For the text-containing cell, return its midpoint in [X, Y] coordinate format. 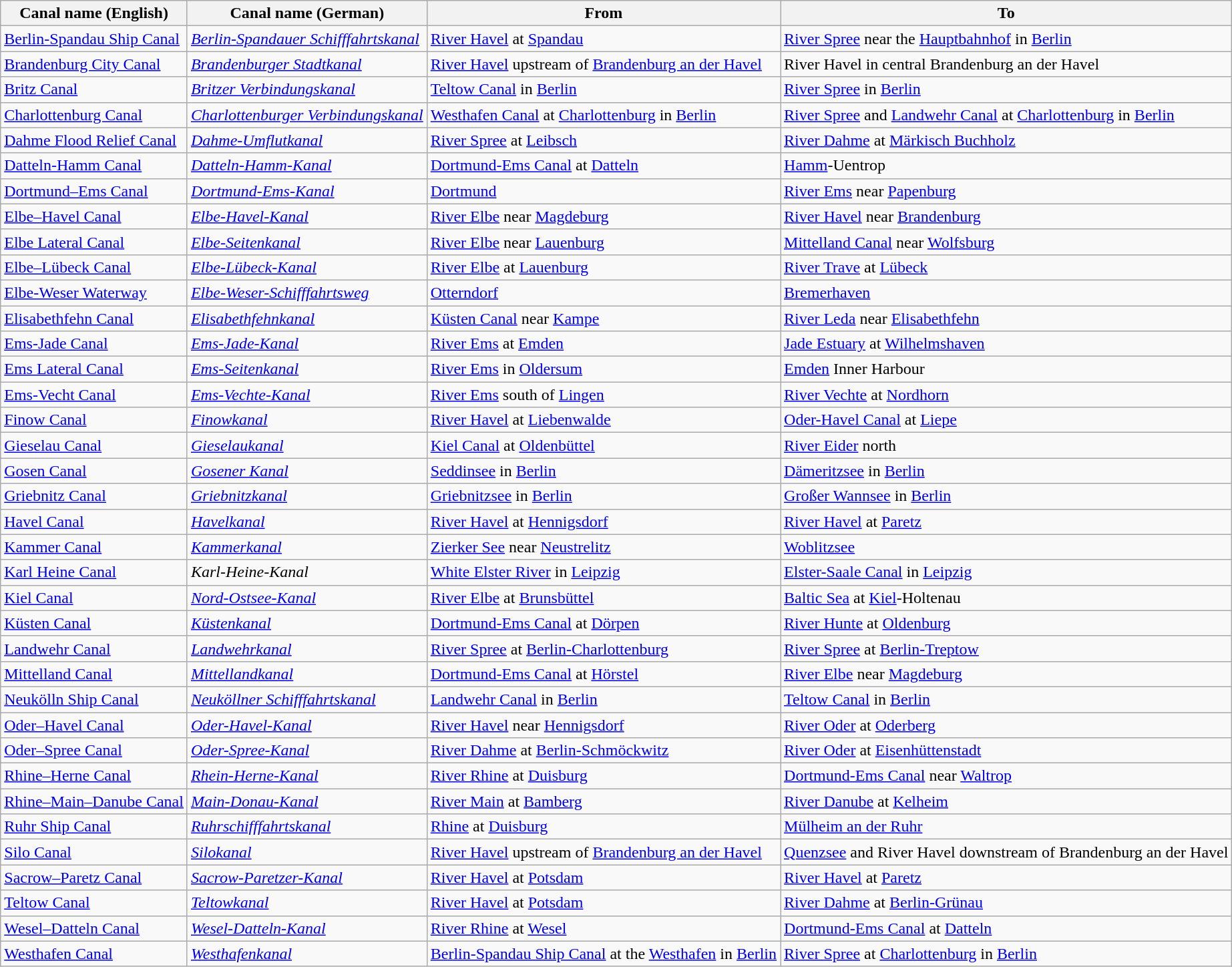
Elbe–Lübeck Canal [94, 267]
Landwehr Canal [94, 648]
River Dahme at Märkisch Buchholz [1006, 140]
Dortmund–Ems Canal [94, 191]
Canal name (English) [94, 13]
Wesel-Datteln-Kanal [307, 928]
Emden Inner Harbour [1006, 369]
Landwehr Canal in Berlin [604, 699]
Dahme Flood Relief Canal [94, 140]
River Havel at Spandau [604, 39]
Landwehrkanal [307, 648]
Silo Canal [94, 852]
Otterndorf [604, 293]
Seddinsee in Berlin [604, 471]
Main-Donau-Kanal [307, 801]
River Leda near Elisabethfehn [1006, 319]
Rhine–Herne Canal [94, 776]
Neukölln Ship Canal [94, 699]
River Spree at Berlin-Charlottenburg [604, 648]
Finow Canal [94, 420]
River Rhine at Duisburg [604, 776]
Westhafenkanal [307, 954]
Elbe-Seitenkanal [307, 242]
Woblitzsee [1006, 547]
Hamm-Uentrop [1006, 166]
Gieselau Canal [94, 445]
Küstenkanal [307, 623]
River Spree in Berlin [1006, 89]
Karl Heine Canal [94, 572]
White Elster River in Leipzig [604, 572]
River Eider north [1006, 445]
Datteln-Hamm-Kanal [307, 166]
River Ems near Papenburg [1006, 191]
Zierker See near Neustrelitz [604, 547]
Bremerhaven [1006, 293]
River Spree near the Hauptbahnhof in Berlin [1006, 39]
Dämeritzsee in Berlin [1006, 471]
Elbe-Lübeck-Kanal [307, 267]
Baltic Sea at Kiel-Holtenau [1006, 598]
Ems-Vecht Canal [94, 395]
Ems-Jade-Kanal [307, 344]
Dortmund-Ems Canal near Waltrop [1006, 776]
River Trave at Lübeck [1006, 267]
Britzer Verbindungskanal [307, 89]
Ruhrschifffahrtskanal [307, 827]
River Elbe at Brunsbüttel [604, 598]
Elisabethfehnkanal [307, 319]
River Havel at Liebenwalde [604, 420]
Gieselaukanal [307, 445]
Kammerkanal [307, 547]
Elbe Lateral Canal [94, 242]
Mittellandkanal [307, 674]
Elbe-Weser-Schifffahrtsweg [307, 293]
Britz Canal [94, 89]
Elbe-Havel-Kanal [307, 216]
River Spree at Berlin-Treptow [1006, 648]
River Havel near Brandenburg [1006, 216]
Brandenburg City Canal [94, 64]
Elbe-Weser Waterway [94, 293]
Sacrow-Paretzer-Kanal [307, 878]
River Rhine at Wesel [604, 928]
River Oder at Oderberg [1006, 725]
Ems-Vechte-Kanal [307, 395]
Oder–Spree Canal [94, 751]
Mittelland Canal near Wolfsburg [1006, 242]
River Hunte at Oldenburg [1006, 623]
Dahme-Umflutkanal [307, 140]
Berlin-Spandau Ship Canal at the Westhafen in Berlin [604, 954]
Rhine at Duisburg [604, 827]
Kammer Canal [94, 547]
Küsten Canal [94, 623]
Dortmund-Ems Canal at Dörpen [604, 623]
Gosen Canal [94, 471]
Ems Lateral Canal [94, 369]
Nord-Ostsee-Kanal [307, 598]
Datteln-Hamm Canal [94, 166]
Elster-Saale Canal in Leipzig [1006, 572]
Oder-Havel Canal at Liepe [1006, 420]
River Havel at Hennigsdorf [604, 522]
From [604, 13]
River Dahme at Berlin-Grünau [1006, 903]
River Havel in central Brandenburg an der Havel [1006, 64]
Berlin-Spandau Ship Canal [94, 39]
River Oder at Eisenhüttenstadt [1006, 751]
Griebnitz Canal [94, 496]
Mülheim an der Ruhr [1006, 827]
Dortmund [604, 191]
Brandenburger Stadtkanal [307, 64]
Großer Wannsee in Berlin [1006, 496]
Neuköllner Schifffahrtskanal [307, 699]
Finowkanal [307, 420]
Oder–Havel Canal [94, 725]
Mittelland Canal [94, 674]
River Spree at Charlottenburg in Berlin [1006, 954]
Teltowkanal [307, 903]
Rhine–Main–Danube Canal [94, 801]
Havelkanal [307, 522]
Jade Estuary at Wilhelmshaven [1006, 344]
River Dahme at Berlin-Schmöckwitz [604, 751]
River Ems south of Lingen [604, 395]
River Havel near Hennigsdorf [604, 725]
Sacrow–Paretz Canal [94, 878]
Canal name (German) [307, 13]
River Spree at Leibsch [604, 140]
Elbe–Havel Canal [94, 216]
Ruhr Ship Canal [94, 827]
Ems-Seitenkanal [307, 369]
Teltow Canal [94, 903]
Elisabethfehn Canal [94, 319]
To [1006, 13]
Kiel Canal [94, 598]
Dortmund-Ems Canal at Hörstel [604, 674]
Westhafen Canal [94, 954]
River Elbe at Lauenburg [604, 267]
Silokanal [307, 852]
Rhein-Herne-Kanal [307, 776]
River Vechte at Nordhorn [1006, 395]
Charlottenburg Canal [94, 115]
Wesel–Datteln Canal [94, 928]
River Danube at Kelheim [1006, 801]
Küsten Canal near Kampe [604, 319]
Ems-Jade Canal [94, 344]
Gosener Kanal [307, 471]
Oder-Havel-Kanal [307, 725]
Griebnitzsee in Berlin [604, 496]
River Main at Bamberg [604, 801]
River Spree and Landwehr Canal at Charlottenburg in Berlin [1006, 115]
River Elbe near Lauenburg [604, 242]
Dortmund-Ems-Kanal [307, 191]
Kiel Canal at Oldenbüttel [604, 445]
River Ems in Oldersum [604, 369]
Griebnitzkanal [307, 496]
Berlin-Spandauer Schifffahrtskanal [307, 39]
Westhafen Canal at Charlottenburg in Berlin [604, 115]
Charlottenburger Verbindungskanal [307, 115]
Karl-Heine-Kanal [307, 572]
Quenzsee and River Havel downstream of Brandenburg an der Havel [1006, 852]
Havel Canal [94, 522]
River Ems at Emden [604, 344]
Oder-Spree-Kanal [307, 751]
